Provide the (x, y) coordinate of the cell's center where the given text is located.  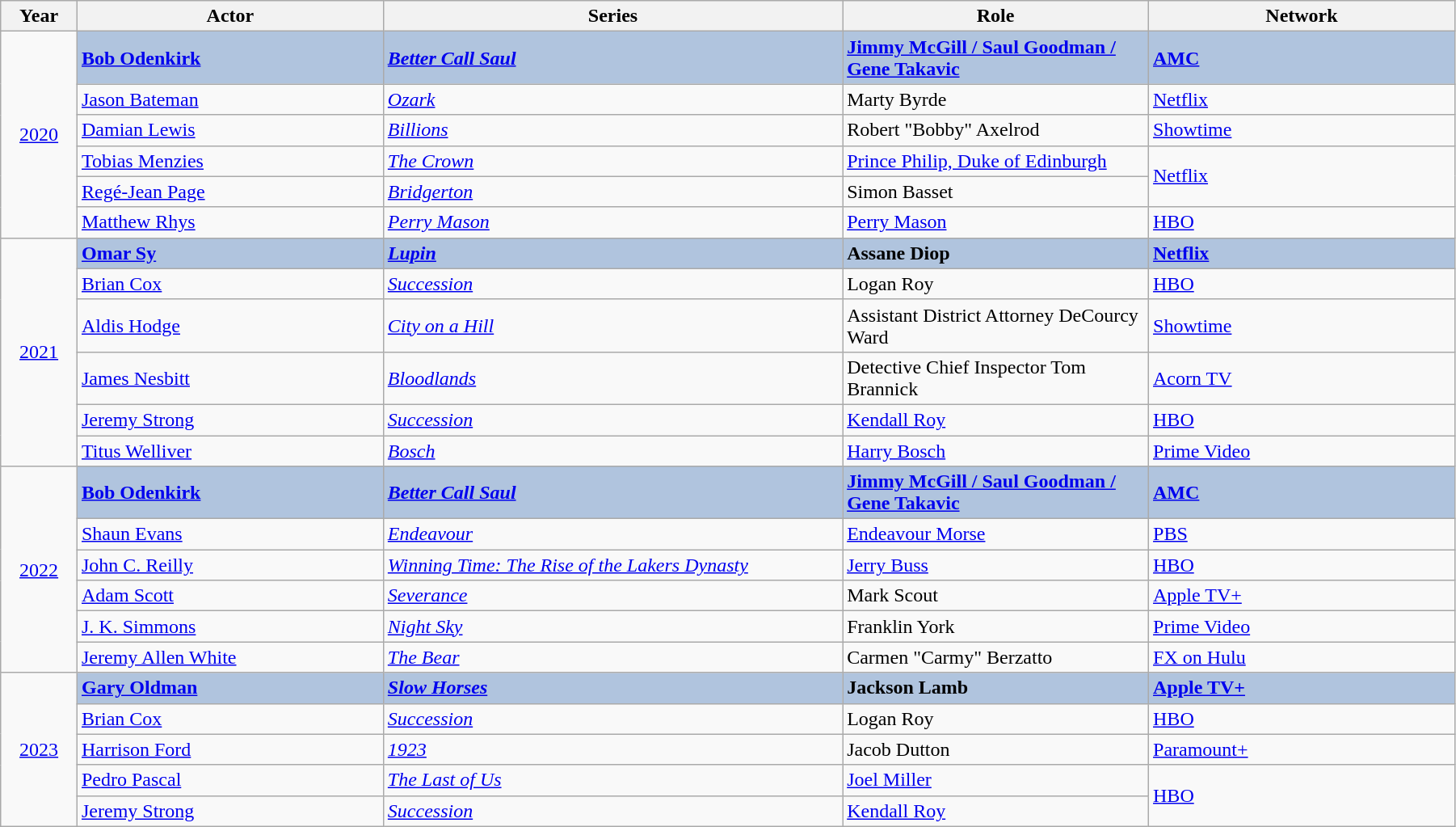
Franklin York (995, 627)
J. K. Simmons (229, 627)
Joel Miller (995, 780)
PBS (1302, 534)
Carmen "Carmy" Berzatto (995, 657)
Bloodlands (612, 378)
Gary Oldman (229, 688)
Year (39, 16)
The Crown (612, 161)
Jeremy Allen White (229, 657)
Tobias Menzies (229, 161)
Pedro Pascal (229, 780)
Slow Horses (612, 688)
Assistant District Attorney DeCourcy Ward (995, 325)
Matthew Rhys (229, 222)
2022 (39, 569)
Acorn TV (1302, 378)
Titus Welliver (229, 450)
Jason Bateman (229, 99)
Regé-Jean Page (229, 192)
Billions (612, 130)
2020 (39, 134)
FX on Hulu (1302, 657)
Detective Chief Inspector Tom Brannick (995, 378)
Assane Diop (995, 253)
Aldis Hodge (229, 325)
John C. Reilly (229, 565)
Ozark (612, 99)
Endeavour (612, 534)
Bosch (612, 450)
City on a Hill (612, 325)
Omar Sy (229, 253)
Severance (612, 596)
1923 (612, 749)
Harry Bosch (995, 450)
2023 (39, 749)
Robert "Bobby" Axelrod (995, 130)
Prince Philip, Duke of Edinburgh (995, 161)
Jerry Buss (995, 565)
Endeavour Morse (995, 534)
Shaun Evans (229, 534)
Night Sky (612, 627)
Harrison Ford (229, 749)
Network (1302, 16)
2021 (39, 352)
Simon Basset (995, 192)
Paramount+ (1302, 749)
Adam Scott (229, 596)
The Last of Us (612, 780)
Damian Lewis (229, 130)
Role (995, 16)
Actor (229, 16)
Jackson Lamb (995, 688)
Winning Time: The Rise of the Lakers Dynasty (612, 565)
Mark Scout (995, 596)
Jacob Dutton (995, 749)
James Nesbitt (229, 378)
Lupin (612, 253)
The Bear (612, 657)
Bridgerton (612, 192)
Marty Byrde (995, 99)
Series (612, 16)
